Return the [x, y] coordinate for the center point of the cell that contains the specified text.  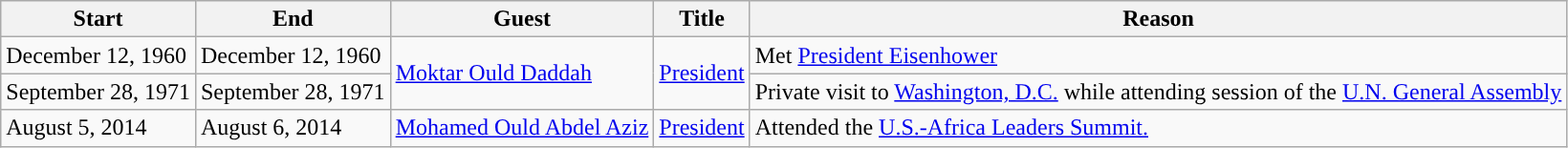
Private visit to Washington, D.C. while attending session of the U.N. General Assembly [1159, 92]
End [293, 19]
Met President Eisenhower [1159, 55]
Reason [1159, 19]
Moktar Ould Daddah [522, 74]
Mohamed Ould Abdel Aziz [522, 128]
Start [98, 19]
August 6, 2014 [293, 128]
Attended the U.S.-Africa Leaders Summit. [1159, 128]
Title [702, 19]
August 5, 2014 [98, 128]
Guest [522, 19]
